From the cell containing the given text, extract its center point as [x, y] coordinate. 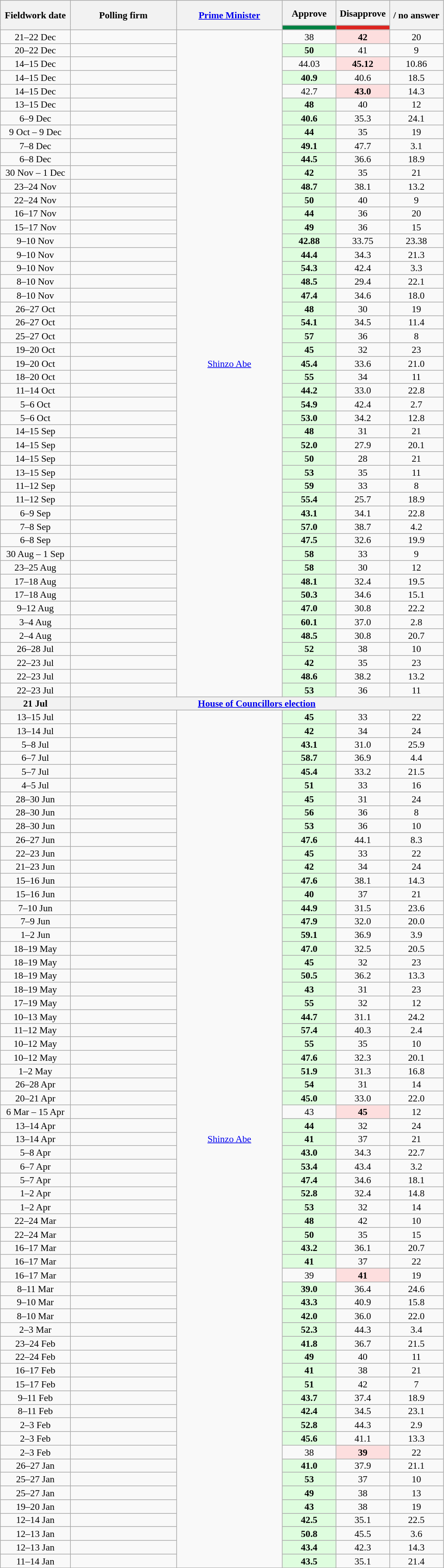
9 Oct – 9 Dec [35, 132]
32.0 [363, 921]
42.88 [309, 240]
21 Jul [35, 703]
17–19 May [35, 1003]
32.3 [363, 1057]
3.1 [416, 145]
23–24 Nov [35, 186]
44.7 [309, 1016]
5–8 Jul [35, 744]
21.0 [416, 363]
48.1 [309, 581]
14.8 [416, 1194]
44.9 [309, 908]
25.9 [416, 744]
23.38 [416, 240]
22–23 Jun [35, 854]
Approve [309, 13]
32.6 [363, 540]
45.0 [309, 1098]
59.1 [309, 935]
30 Aug – 1 Sep [35, 554]
57.4 [309, 1030]
54.9 [309, 404]
4.4 [416, 758]
2–3 Mar [35, 1329]
42.0 [309, 1316]
Prime Minister [230, 15]
42.5 [309, 1520]
3.2 [416, 1167]
37.9 [363, 1466]
48.7 [309, 186]
19.9 [416, 540]
36.0 [363, 1316]
Fieldwork date [35, 15]
44.5 [309, 159]
37.0 [363, 622]
9–11 Feb [35, 1397]
22–24 Feb [35, 1356]
58.7 [309, 758]
11–12 May [35, 1030]
18.5 [416, 78]
4–5 Jul [35, 785]
7–8 Sep [35, 526]
7–8 Dec [35, 145]
45.12 [363, 64]
44.03 [309, 64]
23–24 Feb [35, 1343]
15–17 Feb [35, 1384]
26–28 Jul [35, 649]
20–22 Dec [35, 50]
31.5 [363, 908]
53.4 [309, 1167]
54.1 [309, 323]
23.6 [416, 908]
15.8 [416, 1302]
22.5 [416, 1520]
36.1 [363, 1248]
22–24 Nov [35, 200]
16–17 Nov [35, 213]
18–20 Oct [35, 377]
18.0 [416, 296]
36.6 [363, 159]
6–9 Dec [35, 118]
47.5 [309, 540]
53.0 [309, 418]
25.7 [363, 499]
21.1 [416, 1466]
31.3 [363, 1071]
38.2 [363, 676]
18.1 [416, 1180]
8–11 Mar [35, 1289]
45.5 [363, 1534]
10.86 [416, 64]
44.4 [309, 254]
36.7 [363, 1343]
5–7 Apr [35, 1180]
43.3 [309, 1302]
7 [416, 1384]
41.0 [309, 1466]
8–10 Mar [35, 1316]
55.4 [309, 499]
36.4 [363, 1289]
4.2 [416, 526]
9–10 Mar [35, 1302]
2.8 [416, 622]
44.1 [363, 840]
43.5 [309, 1561]
Disapprove [363, 13]
2.7 [416, 404]
26–27 Jan [35, 1466]
11–14 Jan [35, 1561]
38.7 [363, 526]
3–4 Aug [35, 622]
50.3 [309, 595]
16.8 [416, 1071]
2.9 [416, 1425]
60.1 [309, 622]
15–17 Nov [35, 227]
19–20 Jan [35, 1507]
20–21 Apr [35, 1098]
41.1 [363, 1439]
7–9 Jun [35, 921]
1–2 May [35, 1071]
13–15 Sep [35, 472]
6 Mar – 15 Apr [35, 1112]
51.9 [309, 1071]
59 [309, 485]
6–7 Jul [35, 758]
/ no answer [416, 15]
47.9 [309, 921]
57.0 [309, 526]
31.1 [363, 1016]
26–28 Apr [35, 1084]
45.6 [309, 1439]
24.2 [416, 1016]
13–15 Dec [35, 105]
16 [416, 785]
43.7 [309, 1397]
33.75 [363, 240]
52.3 [309, 1329]
21–22 Dec [35, 37]
36.2 [363, 976]
50.8 [309, 1534]
32.5 [363, 949]
43.2 [309, 1248]
52 [309, 649]
6–7 Apr [35, 1167]
54.3 [309, 268]
39.0 [309, 1289]
10–13 May [35, 1016]
29.4 [363, 282]
8.3 [416, 840]
42.3 [363, 1547]
48.6 [309, 676]
5–7 Jul [35, 771]
6–8 Sep [35, 540]
57 [309, 336]
44.2 [309, 391]
5–8 Apr [35, 1153]
1–2 Jun [35, 935]
27.9 [363, 445]
13–15 Jul [35, 717]
34.1 [363, 513]
3.9 [416, 935]
11–14 Oct [35, 391]
54 [309, 1084]
12.8 [416, 418]
22.1 [416, 282]
6–9 Sep [35, 513]
16–17 Feb [35, 1370]
20.0 [416, 921]
30 Nov – 1 Dec [35, 173]
31.0 [363, 744]
7–10 Jun [35, 908]
21–23 Jun [35, 867]
3.4 [416, 1329]
23–25 Aug [35, 568]
40.3 [363, 1030]
9–12 Aug [35, 609]
26–27 Jun [35, 840]
2.4 [416, 1030]
42.7 [309, 91]
50.5 [309, 976]
2–4 Aug [35, 636]
11.4 [416, 323]
22.7 [416, 1153]
House of Councillors election [257, 703]
35.3 [363, 118]
6–8 Dec [35, 159]
28 [363, 458]
12–14 Jan [35, 1520]
21.4 [416, 1561]
3.6 [416, 1534]
34.2 [363, 418]
33.6 [363, 363]
20.5 [416, 949]
21.3 [416, 254]
13–14 Jul [35, 731]
23.1 [416, 1411]
25–27 Oct [35, 336]
56 [309, 812]
47.7 [363, 145]
24.6 [416, 1289]
41.8 [309, 1343]
22.2 [416, 609]
37.4 [363, 1397]
24.1 [416, 118]
19.5 [416, 581]
3.3 [416, 268]
33.2 [363, 771]
8–11 Feb [35, 1411]
15.1 [416, 595]
13 [416, 1493]
52.0 [309, 445]
Polling firm [123, 15]
49.1 [309, 145]
